Determine the (x, y) coordinate at the center of the cell enclosing the given text.  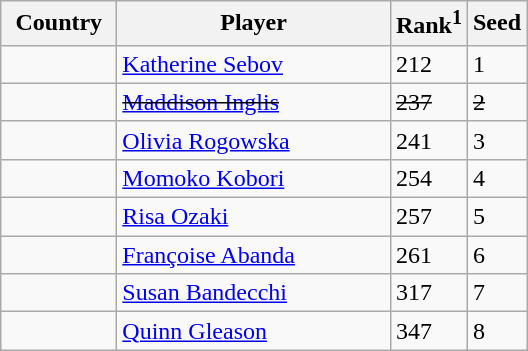
8 (496, 331)
4 (496, 178)
Quinn Gleason (254, 331)
Seed (496, 24)
Katherine Sebov (254, 64)
317 (428, 293)
254 (428, 178)
Country (59, 24)
261 (428, 255)
Risa Ozaki (254, 217)
Françoise Abanda (254, 255)
Rank1 (428, 24)
6 (496, 255)
241 (428, 140)
257 (428, 217)
5 (496, 217)
Olivia Rogowska (254, 140)
2 (496, 102)
1 (496, 64)
Momoko Kobori (254, 178)
7 (496, 293)
237 (428, 102)
347 (428, 331)
Player (254, 24)
Maddison Inglis (254, 102)
212 (428, 64)
Susan Bandecchi (254, 293)
3 (496, 140)
